Scan for the cell matching the given text and deliver its (X, Y) coordinate at center. 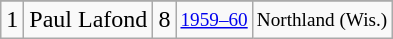
1959–60 (214, 20)
Northland (Wis.) (322, 20)
Paul Lafond (88, 20)
1 (12, 20)
8 (164, 20)
